Search for the cell housing the specified text and yield its (X, Y) center coordinate. 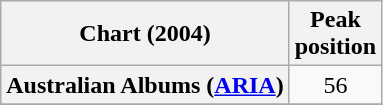
Australian Albums (ARIA) (145, 85)
56 (335, 85)
Peakposition (335, 34)
Chart (2004) (145, 34)
